Capture the cell that displays the provided text and extract its [X, Y] central coordinate. 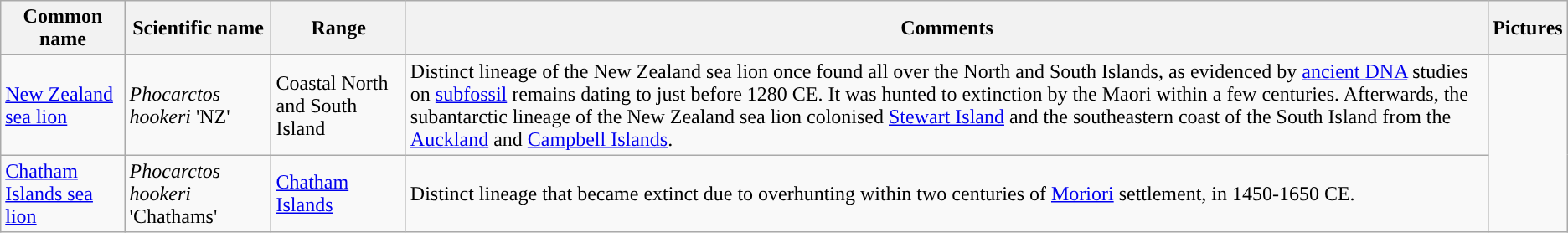
Coastal North and South Island [338, 106]
Comments [946, 28]
Chatham Islands [338, 194]
Pictures [1528, 28]
Distinct lineage that became extinct due to overhunting within two centuries of Moriori settlement, in 1450-1650 CE. [946, 194]
Common name [63, 28]
New Zealand sea lion [63, 106]
Phocarctos hookeri 'NZ' [198, 106]
Phocarctos hookeri 'Chathams' [198, 194]
Scientific name [198, 28]
Range [338, 28]
Chatham Islands sea lion [63, 194]
